Determine the [X, Y] coordinate at the center of the cell enclosing the given text.  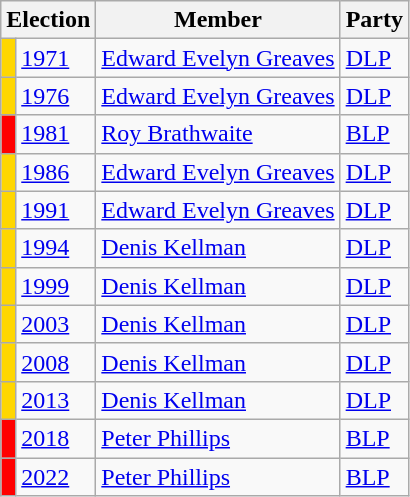
1971 [56, 58]
1999 [56, 286]
2022 [56, 477]
1981 [56, 134]
1991 [56, 210]
2003 [56, 324]
Member [218, 20]
2008 [56, 362]
1986 [56, 172]
2018 [56, 438]
1976 [56, 96]
1994 [56, 248]
2013 [56, 400]
Roy Brathwaite [218, 134]
Election [48, 20]
Party [374, 20]
